From the cell containing the given text, extract its center point as [x, y] coordinate. 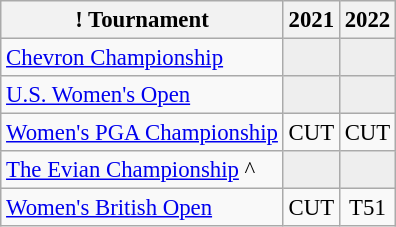
T51 [367, 208]
2022 [367, 20]
Women's PGA Championship [142, 133]
The Evian Championship ^ [142, 170]
Chevron Championship [142, 58]
! Tournament [142, 20]
2021 [311, 20]
Women's British Open [142, 208]
U.S. Women's Open [142, 95]
